From the cell containing the given text, extract its center point as [x, y] coordinate. 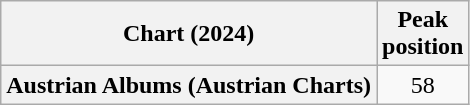
Austrian Albums (Austrian Charts) [189, 85]
Chart (2024) [189, 34]
Peakposition [423, 34]
58 [423, 85]
